Output the (X, Y) coordinate of the center of the cell containing the given text.  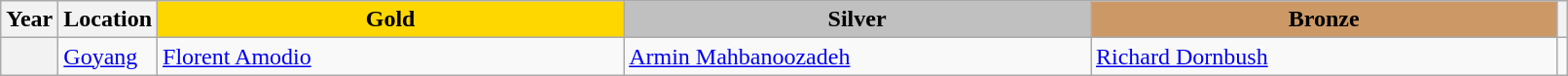
Year (29, 19)
Gold (391, 19)
Richard Dornbush (1324, 57)
Florent Amodio (391, 57)
Location (108, 19)
Goyang (108, 57)
Silver (857, 19)
Bronze (1324, 19)
Armin Mahbanoozadeh (857, 57)
